Pinpoint the cell where the given text exists, returning its [X, Y] midpoint coordinate. 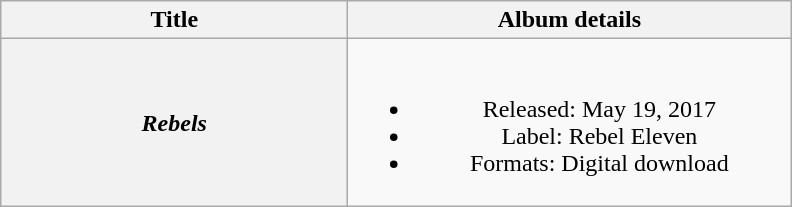
Released: May 19, 2017Label: Rebel ElevenFormats: Digital download [570, 122]
Album details [570, 20]
Title [174, 20]
Rebels [174, 122]
